Detect which cell encompasses the target text, then output its (x, y) center coordinate. 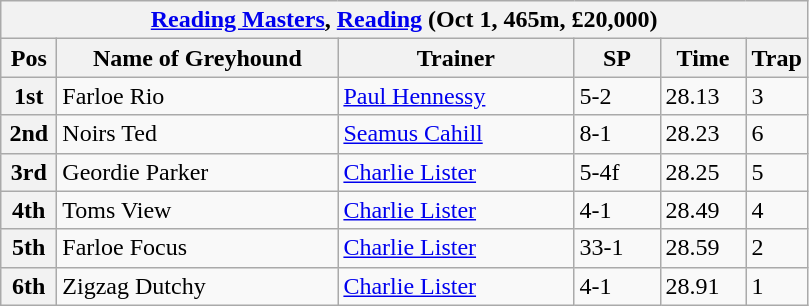
3 (776, 96)
Farloe Focus (198, 248)
Trap (776, 58)
SP (617, 58)
5-2 (617, 96)
28.25 (703, 172)
3rd (29, 172)
4 (776, 210)
33-1 (617, 248)
28.49 (703, 210)
Toms View (198, 210)
5-4f (617, 172)
6th (29, 286)
Farloe Rio (198, 96)
2nd (29, 134)
Name of Greyhound (198, 58)
Paul Hennessy (456, 96)
4th (29, 210)
28.91 (703, 286)
28.59 (703, 248)
1 (776, 286)
6 (776, 134)
Geordie Parker (198, 172)
Seamus Cahill (456, 134)
1st (29, 96)
8-1 (617, 134)
5 (776, 172)
Pos (29, 58)
Reading Masters, Reading (Oct 1, 465m, £20,000) (404, 20)
Trainer (456, 58)
Time (703, 58)
28.23 (703, 134)
28.13 (703, 96)
Zigzag Dutchy (198, 286)
2 (776, 248)
Noirs Ted (198, 134)
5th (29, 248)
